Extract the (X, Y) coordinate from the center of the cell holding the provided text.  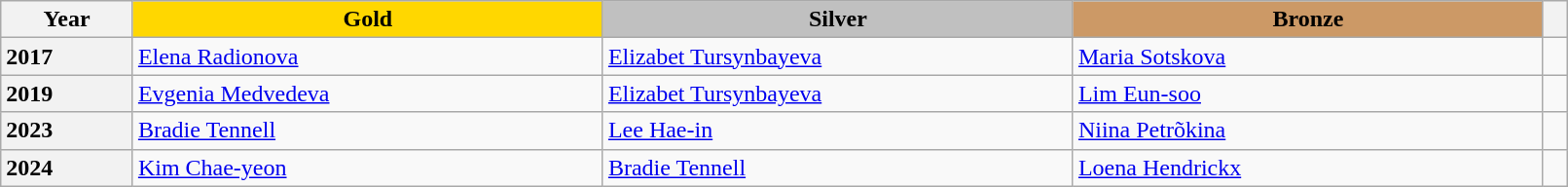
Evgenia Medvedeva (368, 93)
Maria Sotskova (1308, 56)
Niina Petrõkina (1308, 131)
Gold (368, 19)
Silver (837, 19)
Kim Chae-yeon (368, 168)
2019 (67, 93)
Loena Hendrickx (1308, 168)
2024 (67, 168)
Bronze (1308, 19)
Lee Hae-in (837, 131)
Elena Radionova (368, 56)
2017 (67, 56)
2023 (67, 131)
Year (67, 19)
Lim Eun-soo (1308, 93)
